Return (x, y) of the center of cell containing provided text 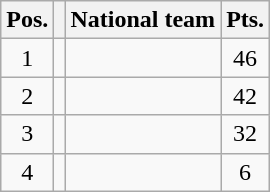
2 (28, 96)
4 (28, 172)
Pos. (28, 20)
3 (28, 134)
Pts. (246, 20)
32 (246, 134)
42 (246, 96)
1 (28, 58)
6 (246, 172)
National team (143, 20)
46 (246, 58)
